Detect which cell encompasses the target text, then output its [x, y] center coordinate. 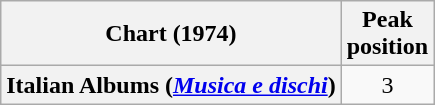
Italian Albums (Musica e dischi) [171, 85]
Chart (1974) [171, 34]
Peakposition [387, 34]
3 [387, 85]
